From the cell containing the given text, extract its center point as (X, Y) coordinate. 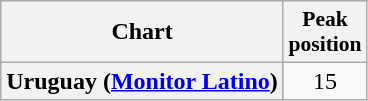
15 (324, 81)
Peak position (324, 32)
Chart (142, 32)
Uruguay (Monitor Latino) (142, 81)
